Identify which cell holds the provided text, then report its (x, y) central coordinate. 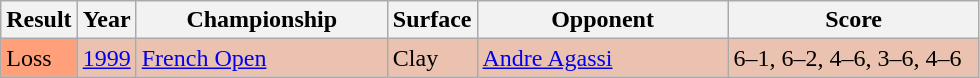
Championship (262, 20)
6–1, 6–2, 4–6, 3–6, 4–6 (854, 58)
Score (854, 20)
Year (106, 20)
Surface (432, 20)
Result (39, 20)
Opponent (602, 20)
Andre Agassi (602, 58)
Clay (432, 58)
French Open (262, 58)
1999 (106, 58)
Loss (39, 58)
